Search for the cell housing the specified text and yield its (X, Y) center coordinate. 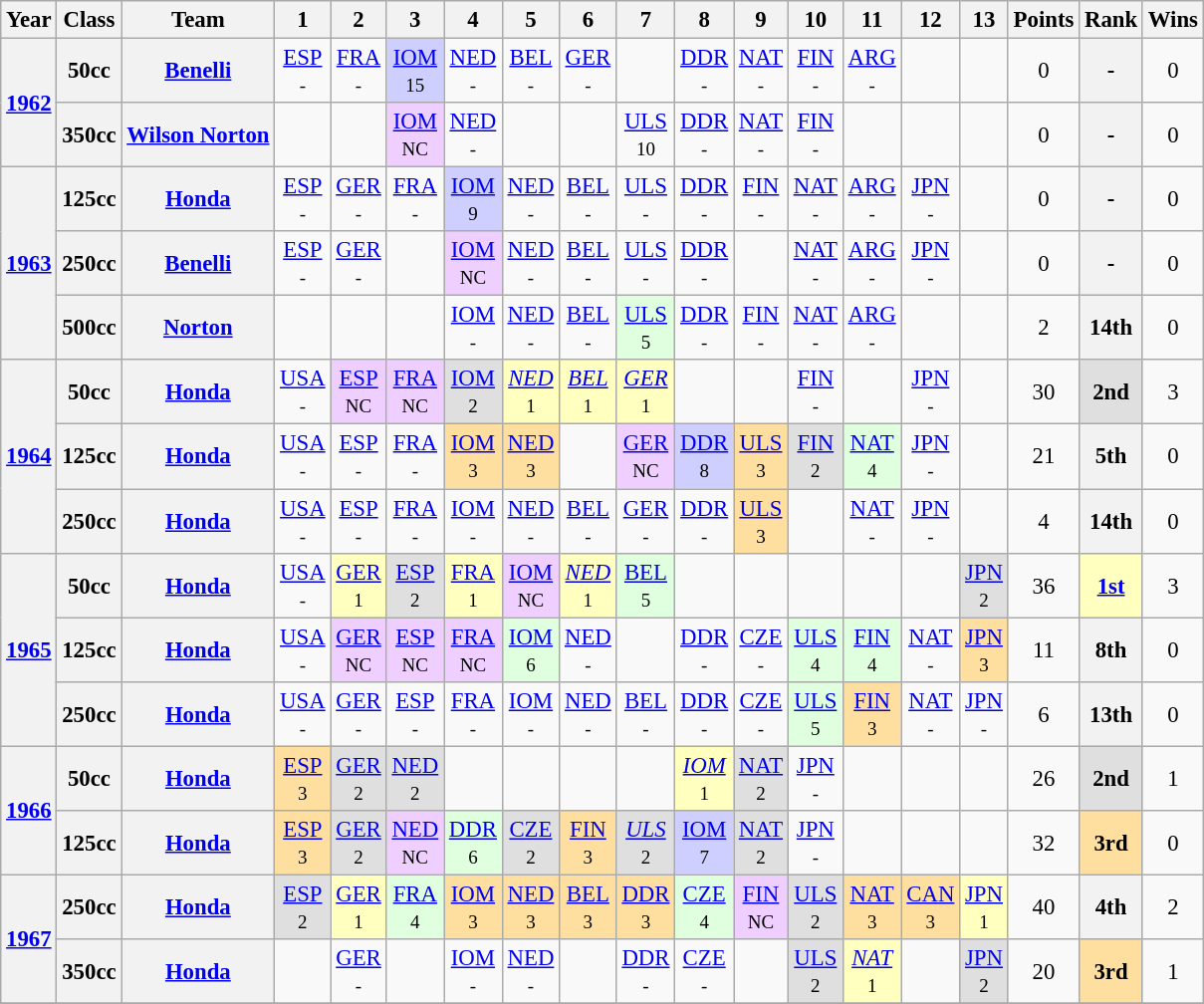
40 (1044, 906)
1963 (29, 264)
1967 (29, 938)
30 (1044, 392)
IOM9 (474, 199)
12 (930, 20)
JPN1 (984, 906)
BEL5 (645, 586)
Wilson Norton (198, 135)
32 (1044, 843)
26 (1044, 779)
36 (1044, 586)
1966 (29, 811)
IOM1 (705, 779)
BEL1 (588, 392)
Year (29, 20)
5th (1111, 456)
JPN3 (984, 649)
DDR3 (645, 906)
IOM15 (414, 72)
500cc (90, 329)
9 (761, 20)
Rank (1111, 20)
Norton (198, 329)
FRA1 (474, 586)
5 (530, 20)
1965 (29, 649)
8th (1111, 649)
FINNC (761, 906)
1962 (29, 104)
Points (1044, 20)
IOM6 (530, 649)
10 (815, 20)
4th (1111, 906)
7 (645, 20)
BEL3 (588, 906)
21 (1044, 456)
IOM7 (705, 843)
13 (984, 20)
Class (90, 20)
8 (705, 20)
DDR8 (705, 456)
NAT3 (872, 906)
FIN4 (872, 649)
IOM2 (474, 392)
1st (1111, 586)
CZE2 (530, 843)
DDR6 (474, 843)
NAT4 (872, 456)
1964 (29, 457)
FIN2 (815, 456)
Wins (1173, 20)
ULS4 (815, 649)
NEDNC (414, 843)
Team (198, 20)
NED2 (414, 779)
CZE4 (705, 906)
ULS10 (645, 135)
13th (1111, 713)
NAT1 (872, 972)
20 (1044, 972)
CAN3 (930, 906)
FRA4 (414, 906)
